Find where the given text appears and provide that cell's center as (X, Y) coordinate. 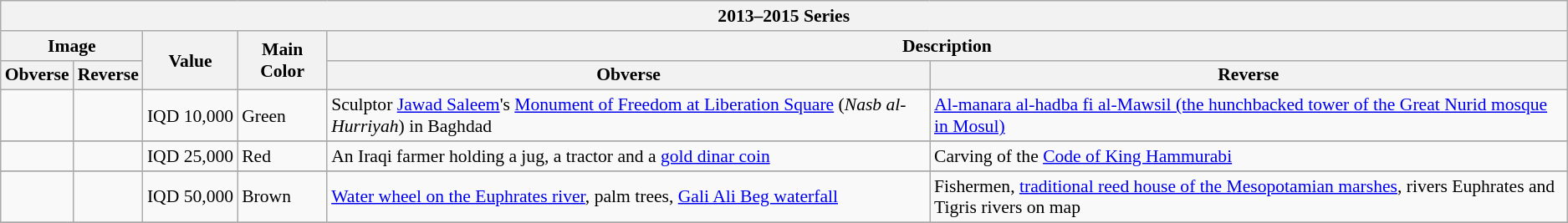
Fishermen, traditional reed house of the Mesopotamian marshes, rivers Euphrates and Tigris rivers on map (1249, 197)
Al-manara al-hadba fi al-Mawsil (the hunchbacked tower of the Great Nurid mosque in Mosul) (1249, 115)
Sculptor Jawad Saleem's Monument of Freedom at Liberation Square (Nasb al-Hurriyah) in Baghdad (629, 115)
An Iraqi farmer holding a jug, a tractor and a gold dinar coin (629, 156)
Carving of the Code of King Hammurabi (1249, 156)
Water wheel on the Euphrates river, palm trees, Gali Ali Beg waterfall (629, 197)
IQD 25,000 (191, 156)
Green (283, 115)
IQD 10,000 (191, 115)
Red (283, 156)
Brown (283, 197)
2013–2015 Series (784, 16)
IQD 50,000 (191, 197)
Image (72, 46)
Main Color (283, 60)
Description (947, 46)
Value (191, 60)
